Scan for the cell matching the given text and deliver its [x, y] coordinate at center. 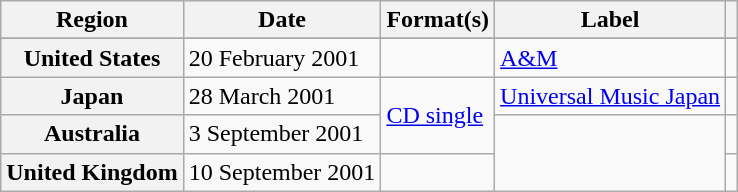
A&M [610, 58]
20 February 2001 [282, 58]
United States [92, 58]
28 March 2001 [282, 96]
CD single [438, 115]
Japan [92, 96]
Label [610, 20]
Format(s) [438, 20]
Universal Music Japan [610, 96]
Date [282, 20]
Australia [92, 134]
United Kingdom [92, 172]
3 September 2001 [282, 134]
10 September 2001 [282, 172]
Region [92, 20]
